From the cell containing the given text, extract its center point as (x, y) coordinate. 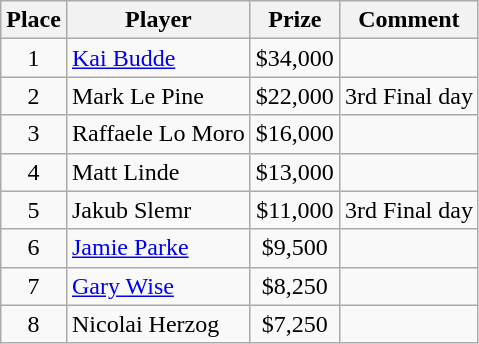
Kai Budde (158, 58)
5 (34, 210)
Raffaele Lo Moro (158, 134)
1 (34, 58)
Matt Linde (158, 172)
Jakub Slemr (158, 210)
Jamie Parke (158, 248)
7 (34, 286)
6 (34, 248)
$9,500 (294, 248)
Comment (408, 20)
8 (34, 324)
Mark Le Pine (158, 96)
Place (34, 20)
$34,000 (294, 58)
$7,250 (294, 324)
Prize (294, 20)
3 (34, 134)
Player (158, 20)
4 (34, 172)
$16,000 (294, 134)
$11,000 (294, 210)
Nicolai Herzog (158, 324)
2 (34, 96)
$13,000 (294, 172)
$22,000 (294, 96)
$8,250 (294, 286)
Gary Wise (158, 286)
